Return [x, y] of the center of cell containing provided text 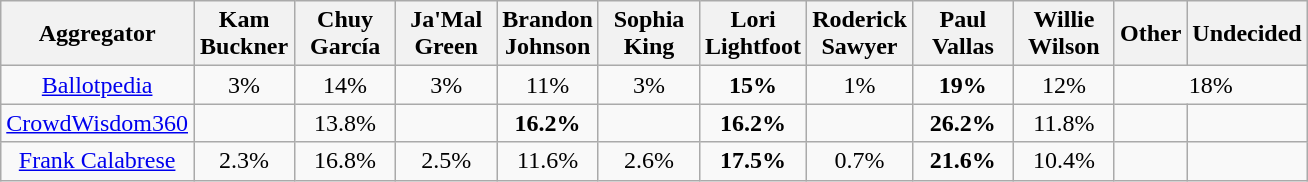
Frank Calabrese [98, 161]
11% [548, 85]
LoriLightfoot [754, 34]
Undecided [1247, 34]
12% [1064, 85]
SophiaKing [648, 34]
11.6% [548, 161]
26.2% [962, 123]
15% [754, 85]
WillieWilson [1064, 34]
18% [1210, 85]
17.5% [754, 161]
0.7% [860, 161]
16.8% [346, 161]
RoderickSawyer [860, 34]
BrandonJohnson [548, 34]
2.3% [244, 161]
21.6% [962, 161]
Aggregator [98, 34]
2.5% [446, 161]
10.4% [1064, 161]
2.6% [648, 161]
ChuyGarcía [346, 34]
PaulVallas [962, 34]
CrowdWisdom360 [98, 123]
KamBuckner [244, 34]
1% [860, 85]
Ballotpedia [98, 85]
11.8% [1064, 123]
Ja'MalGreen [446, 34]
13.8% [346, 123]
14% [346, 85]
19% [962, 85]
Other [1150, 34]
